Scan for the cell matching the given text and deliver its [X, Y] coordinate at center. 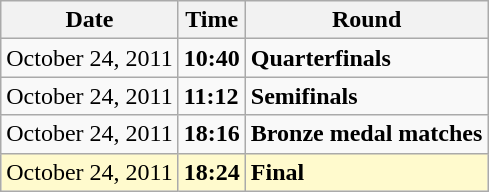
Semifinals [366, 96]
18:24 [212, 172]
Bronze medal matches [366, 134]
Time [212, 20]
10:40 [212, 58]
Date [90, 20]
18:16 [212, 134]
11:12 [212, 96]
Quarterfinals [366, 58]
Round [366, 20]
Final [366, 172]
